For the text-containing cell, return its midpoint in (x, y) coordinate format. 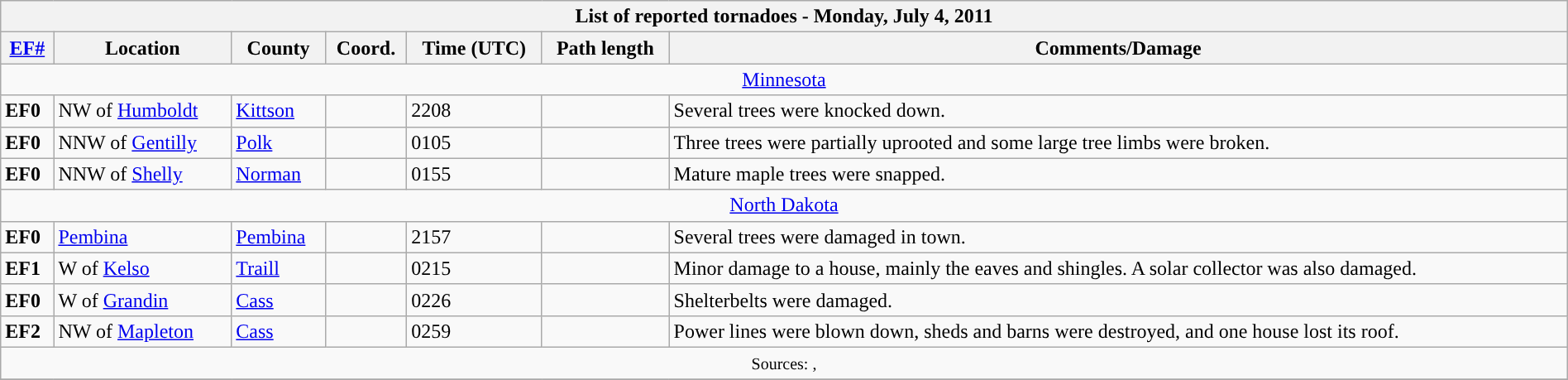
2157 (475, 237)
Norman (279, 174)
0105 (475, 142)
Location (142, 48)
W of Kelso (142, 268)
NNW of Gentilly (142, 142)
Shelterbelts were damaged. (1118, 300)
0226 (475, 300)
EF2 (27, 331)
County (279, 48)
EF1 (27, 268)
NW of Humboldt (142, 111)
Coord. (366, 48)
Comments/Damage (1118, 48)
W of Grandin (142, 300)
Several trees were knocked down. (1118, 111)
Minor damage to a house, mainly the eaves and shingles. A solar collector was also damaged. (1118, 268)
0215 (475, 268)
Time (UTC) (475, 48)
North Dakota (784, 205)
Traill (279, 268)
EF# (27, 48)
Three trees were partially uprooted and some large tree limbs were broken. (1118, 142)
Path length (605, 48)
Polk (279, 142)
Kittson (279, 111)
NNW of Shelly (142, 174)
Several trees were damaged in town. (1118, 237)
List of reported tornadoes - Monday, July 4, 2011 (784, 17)
Sources: , (784, 363)
2208 (475, 111)
Mature maple trees were snapped. (1118, 174)
Power lines were blown down, sheds and barns were destroyed, and one house lost its roof. (1118, 331)
Minnesota (784, 79)
NW of Mapleton (142, 331)
0259 (475, 331)
0155 (475, 174)
